For the text-containing cell, return its midpoint in [x, y] coordinate format. 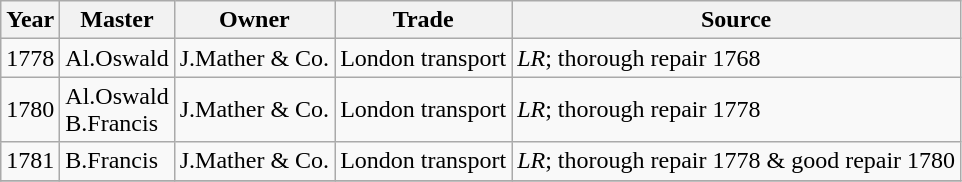
B.Francis [117, 161]
LR; thorough repair 1778 & good repair 1780 [736, 161]
Source [736, 20]
Trade [424, 20]
Master [117, 20]
1778 [30, 58]
Al.OswaldB.Francis [117, 110]
Year [30, 20]
Al.Oswald [117, 58]
LR; thorough repair 1768 [736, 58]
LR; thorough repair 1778 [736, 110]
Owner [254, 20]
1781 [30, 161]
1780 [30, 110]
